Return (X, Y) of the center of cell containing provided text 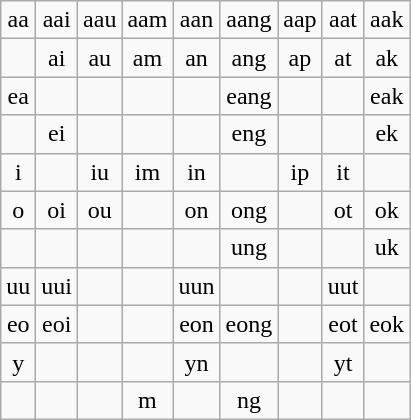
m (148, 400)
ot (343, 210)
aai (57, 20)
y (18, 362)
aau (100, 20)
an (196, 58)
i (18, 172)
ap (300, 58)
uk (387, 248)
aang (249, 20)
ou (100, 210)
am (148, 58)
eot (343, 324)
uu (18, 286)
im (148, 172)
aam (148, 20)
yn (196, 362)
eon (196, 324)
eong (249, 324)
at (343, 58)
ak (387, 58)
ang (249, 58)
iu (100, 172)
oi (57, 210)
eang (249, 96)
aan (196, 20)
eng (249, 134)
eak (387, 96)
ea (18, 96)
on (196, 210)
ip (300, 172)
uut (343, 286)
ok (387, 210)
eok (387, 324)
aak (387, 20)
eo (18, 324)
ng (249, 400)
uun (196, 286)
o (18, 210)
ong (249, 210)
ei (57, 134)
aa (18, 20)
yt (343, 362)
ung (249, 248)
it (343, 172)
au (100, 58)
aap (300, 20)
eoi (57, 324)
ek (387, 134)
uui (57, 286)
ai (57, 58)
aat (343, 20)
in (196, 172)
